Return the [x, y] coordinate for the center point of the cell that contains the specified text.  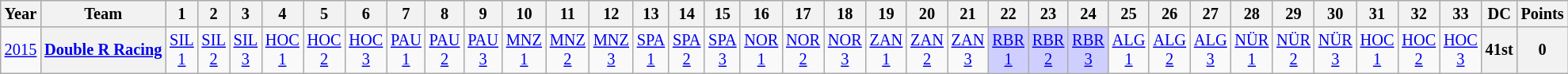
Team [103, 14]
8 [445, 14]
0 [1543, 50]
NÜR3 [1336, 50]
PAU3 [483, 50]
SIL2 [214, 50]
PAU2 [445, 50]
26 [1169, 14]
32 [1418, 14]
7 [406, 14]
20 [927, 14]
24 [1088, 14]
3 [246, 14]
NÜR2 [1293, 50]
SIL3 [246, 50]
28 [1252, 14]
14 [686, 14]
DC [1499, 14]
22 [1008, 14]
15 [723, 14]
SPA2 [686, 50]
4 [282, 14]
RBR2 [1048, 50]
Year [21, 14]
ALG3 [1211, 50]
SPA3 [723, 50]
RBR3 [1088, 50]
21 [968, 14]
NOR2 [803, 50]
31 [1377, 14]
1 [181, 14]
13 [651, 14]
RBR1 [1008, 50]
MNZ3 [612, 50]
25 [1129, 14]
MNZ2 [567, 50]
10 [525, 14]
Points [1543, 14]
30 [1336, 14]
2015 [21, 50]
Double R Racing [103, 50]
12 [612, 14]
2 [214, 14]
17 [803, 14]
NOR3 [845, 50]
MNZ1 [525, 50]
PAU1 [406, 50]
18 [845, 14]
SIL1 [181, 50]
16 [761, 14]
NÜR1 [1252, 50]
27 [1211, 14]
29 [1293, 14]
ZAN3 [968, 50]
41st [1499, 50]
ZAN1 [887, 50]
23 [1048, 14]
6 [366, 14]
11 [567, 14]
9 [483, 14]
5 [325, 14]
33 [1461, 14]
ZAN2 [927, 50]
ALG1 [1129, 50]
19 [887, 14]
NOR1 [761, 50]
ALG2 [1169, 50]
SPA1 [651, 50]
